Determine the (X, Y) coordinate at the center of the cell enclosing the given text.  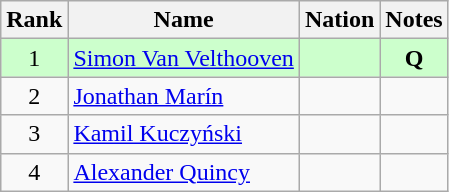
Notes (414, 20)
Name (184, 20)
1 (34, 58)
Q (414, 58)
Jonathan Marín (184, 96)
2 (34, 96)
Nation (339, 20)
3 (34, 134)
4 (34, 172)
Alexander Quincy (184, 172)
Rank (34, 20)
Kamil Kuczyński (184, 134)
Simon Van Velthooven (184, 58)
